Return the (x, y) coordinate for the center point of the cell that contains the specified text.  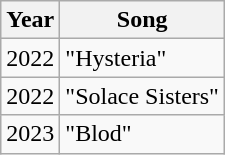
"Hysteria" (142, 58)
Year (30, 20)
"Blod" (142, 134)
2023 (30, 134)
"Solace Sisters" (142, 96)
Song (142, 20)
